From the cell containing the given text, extract its center point as (X, Y) coordinate. 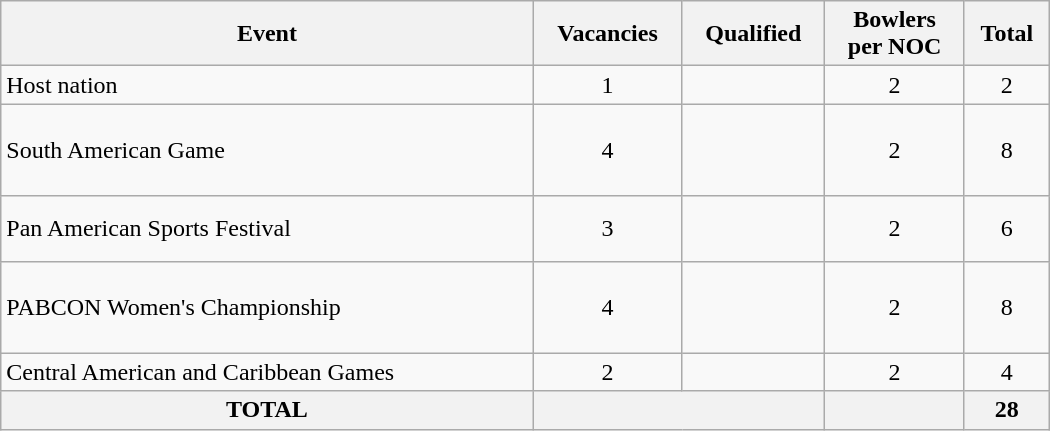
TOTAL (267, 410)
Qualified (754, 34)
Event (267, 34)
Host nation (267, 85)
6 (1006, 228)
South American Game (267, 150)
Central American and Caribbean Games (267, 372)
1 (608, 85)
28 (1006, 410)
Bowlers per NOC (895, 34)
PABCON Women's Championship (267, 307)
Vacancies (608, 34)
3 (608, 228)
Pan American Sports Festival (267, 228)
Total (1006, 34)
